Identify which cell holds the provided text, then report its (X, Y) central coordinate. 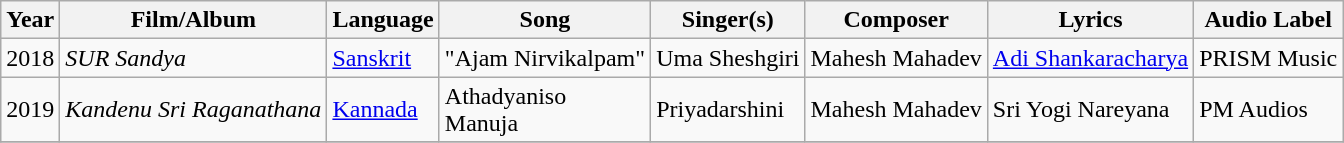
SUR Sandya (194, 58)
Song (544, 20)
Lyrics (1090, 20)
Singer(s) (728, 20)
Priyadarshini (728, 110)
Kandenu Sri Raganathana (194, 110)
Audio Label (1268, 20)
Composer (896, 20)
Year (30, 20)
Sri Yogi Nareyana (1090, 110)
Film/Album (194, 20)
Language (383, 20)
Uma Sheshgiri (728, 58)
"Ajam Nirvikalpam" (544, 58)
AthadyanisoManuja (544, 110)
2019 (30, 110)
PM Audios (1268, 110)
Adi Shankaracharya (1090, 58)
Kannada (383, 110)
PRISM Music (1268, 58)
Sanskrit (383, 58)
2018 (30, 58)
